Determine the (x, y) coordinate at the center of the cell enclosing the given text.  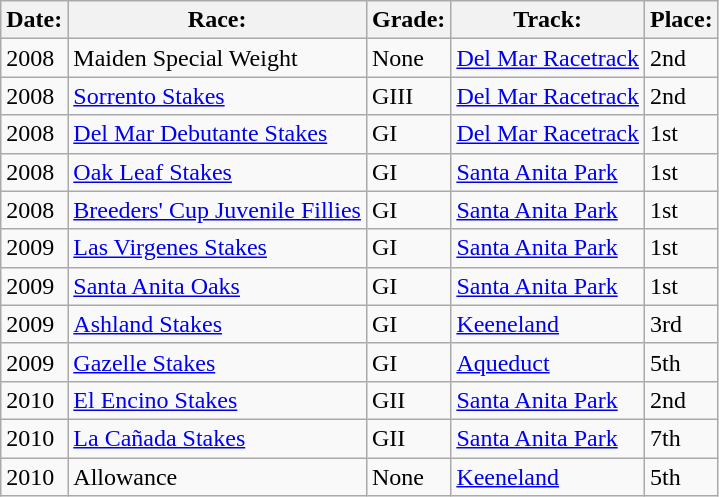
La Cañada Stakes (218, 438)
Aqueduct (548, 362)
Gazelle Stakes (218, 362)
Maiden Special Weight (218, 58)
Sorrento Stakes (218, 96)
GIII (408, 96)
Date: (34, 20)
Track: (548, 20)
7th (681, 438)
Del Mar Debutante Stakes (218, 134)
Oak Leaf Stakes (218, 172)
Ashland Stakes (218, 324)
El Encino Stakes (218, 400)
Santa Anita Oaks (218, 286)
Race: (218, 20)
Allowance (218, 477)
Breeders' Cup Juvenile Fillies (218, 210)
Grade: (408, 20)
3rd (681, 324)
Las Virgenes Stakes (218, 248)
Place: (681, 20)
